Extract the (X, Y) coordinate from the center of the cell holding the provided text.  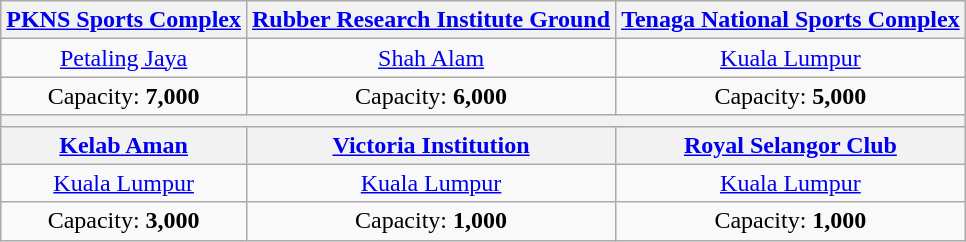
Capacity: 5,000 (791, 96)
Tenaga National Sports Complex (791, 20)
PKNS Sports Complex (124, 20)
Capacity: 3,000 (124, 221)
Royal Selangor Club (791, 145)
Kelab Aman (124, 145)
Capacity: 6,000 (430, 96)
Petaling Jaya (124, 58)
Capacity: 7,000 (124, 96)
Victoria Institution (430, 145)
Rubber Research Institute Ground (430, 20)
Shah Alam (430, 58)
